Pinpoint the cell where the given text exists, returning its [x, y] midpoint coordinate. 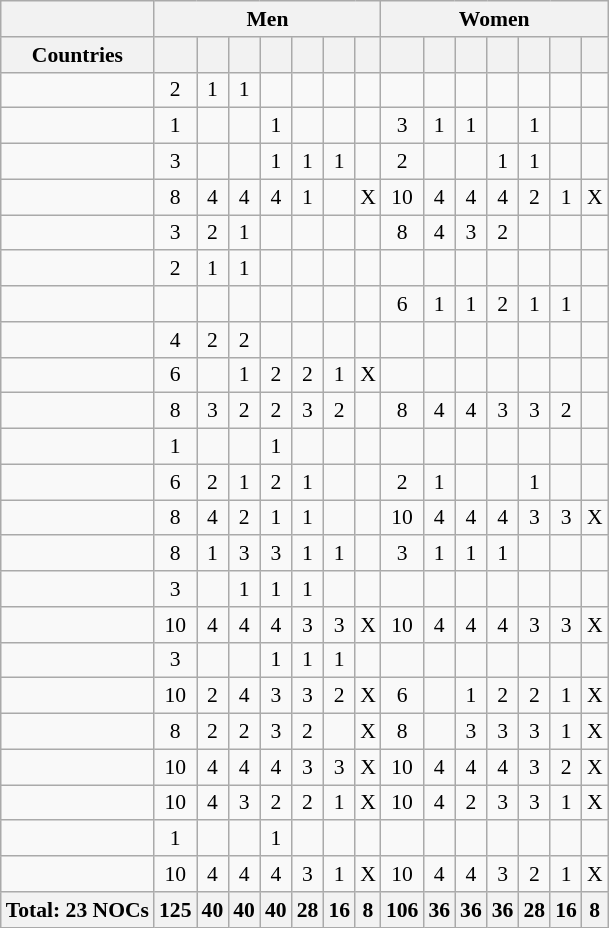
Countries [78, 55]
106 [402, 910]
125 [176, 910]
Total: 23 NOCs [78, 910]
Women [494, 19]
Men [268, 19]
